Capture the cell that displays the provided text and extract its [x, y] central coordinate. 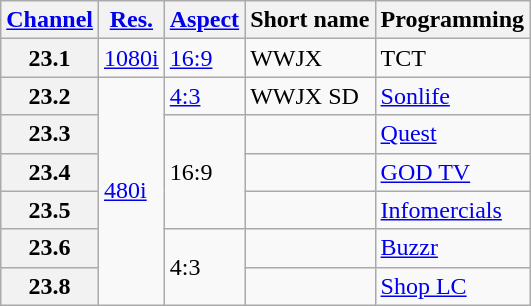
WWJX SD [310, 96]
Res. [132, 20]
Quest [452, 134]
23.5 [50, 210]
GOD TV [452, 172]
23.3 [50, 134]
Aspect [204, 20]
Short name [310, 20]
WWJX [310, 58]
Channel [50, 20]
23.1 [50, 58]
Sonlife [452, 96]
23.8 [50, 286]
1080i [132, 58]
Infomercials [452, 210]
480i [132, 191]
23.4 [50, 172]
Buzzr [452, 248]
Programming [452, 20]
TCT [452, 58]
23.6 [50, 248]
Shop LC [452, 286]
23.2 [50, 96]
